Return the (x, y) coordinate for the center point of the cell that contains the specified text.  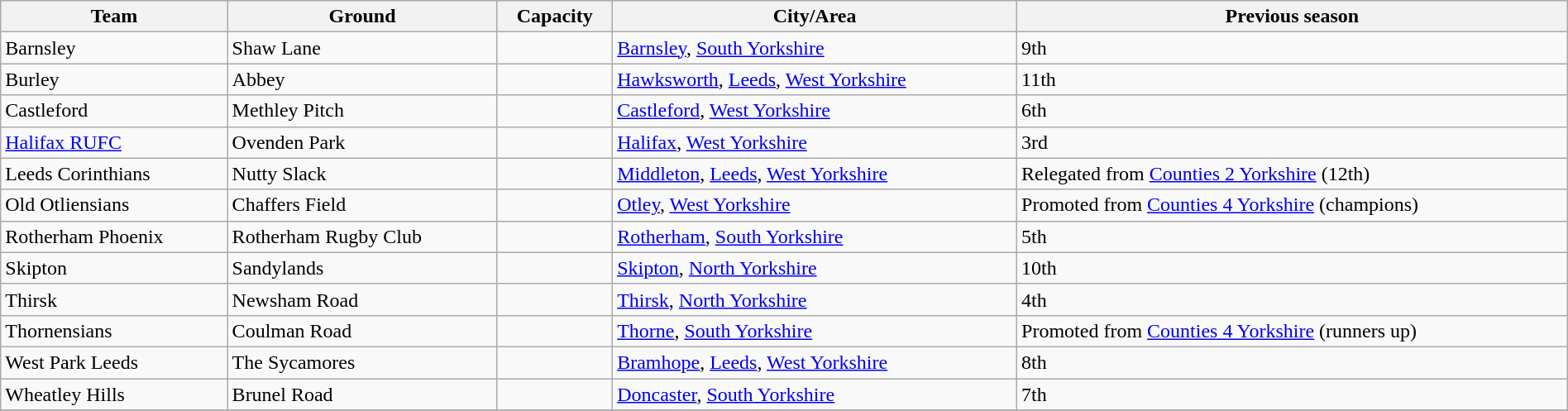
10th (1293, 268)
Thorne, South Yorkshire (815, 331)
Team (114, 17)
Chaffers Field (362, 205)
Hawksworth, Leeds, West Yorkshire (815, 79)
Promoted from Counties 4 Yorkshire (runners up) (1293, 331)
Skipton, North Yorkshire (815, 268)
Abbey (362, 79)
The Sycamores (362, 362)
8th (1293, 362)
7th (1293, 394)
Otley, West Yorkshire (815, 205)
5th (1293, 237)
Castleford (114, 111)
6th (1293, 111)
11th (1293, 79)
Barnsley, South Yorkshire (815, 48)
Newsham Road (362, 299)
Bramhope, Leeds, West Yorkshire (815, 362)
Ground (362, 17)
Skipton (114, 268)
Relegated from Counties 2 Yorkshire (12th) (1293, 174)
City/Area (815, 17)
Castleford, West Yorkshire (815, 111)
Thornensians (114, 331)
Burley (114, 79)
4th (1293, 299)
Coulman Road (362, 331)
Halifax, West Yorkshire (815, 142)
Sandylands (362, 268)
West Park Leeds (114, 362)
Leeds Corinthians (114, 174)
Promoted from Counties 4 Yorkshire (champions) (1293, 205)
Shaw Lane (362, 48)
9th (1293, 48)
Nutty Slack (362, 174)
Rotherham Rugby Club (362, 237)
Wheatley Hills (114, 394)
Middleton, Leeds, West Yorkshire (815, 174)
3rd (1293, 142)
Rotherham, South Yorkshire (815, 237)
Previous season (1293, 17)
Ovenden Park (362, 142)
Rotherham Phoenix (114, 237)
Doncaster, South Yorkshire (815, 394)
Barnsley (114, 48)
Thirsk (114, 299)
Brunel Road (362, 394)
Old Otliensians (114, 205)
Thirsk, North Yorkshire (815, 299)
Methley Pitch (362, 111)
Capacity (555, 17)
Halifax RUFC (114, 142)
